Pinpoint the cell where the given text exists, returning its (X, Y) midpoint coordinate. 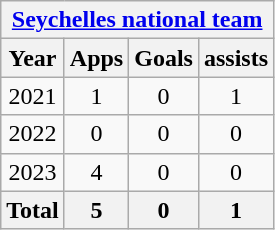
Seychelles national team (138, 20)
5 (96, 210)
Apps (96, 58)
Year (33, 58)
assists (236, 58)
2021 (33, 96)
Total (33, 210)
2022 (33, 134)
2023 (33, 172)
4 (96, 172)
Goals (164, 58)
